Search for the cell housing the specified text and yield its (x, y) center coordinate. 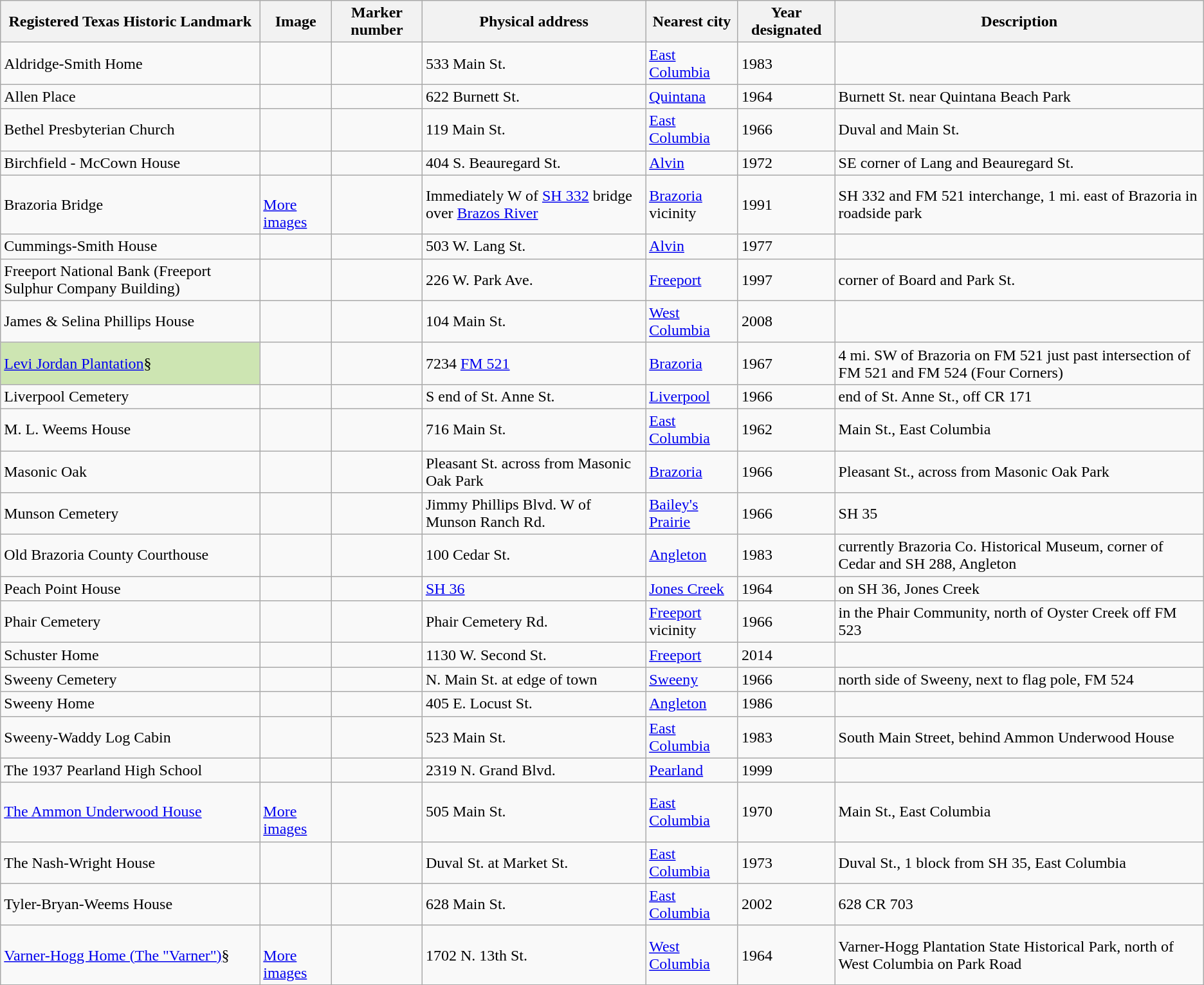
Brazoria vicinity (692, 205)
S end of St. Anne St. (534, 396)
Old Brazoria County Courthouse (130, 556)
Burnett St. near Quintana Beach Park (1019, 97)
Pleasant St., across from Masonic Oak Park (1019, 471)
405 E. Locust St. (534, 704)
M. L. Weems House (130, 430)
in the Phair Community, north of Oyster Creek off FM 523 (1019, 621)
Cummings-Smith House (130, 246)
2002 (786, 905)
Registered Texas Historic Landmark (130, 22)
Sweeny (692, 679)
Birchfield - McCown House (130, 163)
Sweeny Home (130, 704)
SH 332 and FM 521 interchange, 1 mi. east of Brazoria in roadside park (1019, 205)
1130 W. Second St. (534, 655)
Allen Place (130, 97)
503 W. Lang St. (534, 246)
on SH 36, Jones Creek (1019, 589)
1973 (786, 862)
SH 36 (534, 589)
end of St. Anne St., off CR 171 (1019, 396)
716 Main St. (534, 430)
north side of Sweeny, next to flag pole, FM 524 (1019, 679)
Duval St., 1 block from SH 35, East Columbia (1019, 862)
corner of Board and Park St. (1019, 279)
Liverpool (692, 396)
100 Cedar St. (534, 556)
Physical address (534, 22)
1702 N. 13th St. (534, 955)
Pleasant St. across from Masonic Oak Park (534, 471)
2008 (786, 322)
1986 (786, 704)
Schuster Home (130, 655)
Munson Cemetery (130, 513)
Nearest city (692, 22)
1970 (786, 812)
1997 (786, 279)
Bailey's Prairie (692, 513)
Immediately W of SH 332 bridge over Brazos River (534, 205)
622 Burnett St. (534, 97)
628 CR 703 (1019, 905)
Phair Cemetery Rd. (534, 621)
The Nash-Wright House (130, 862)
Pearland (692, 770)
SH 35 (1019, 513)
119 Main St. (534, 130)
Sweeny Cemetery (130, 679)
South Main Street, behind Ammon Underwood House (1019, 737)
Brazoria Bridge (130, 205)
The 1937 Pearland High School (130, 770)
Varner-Hogg Home (The "Varner")§ (130, 955)
Liverpool Cemetery (130, 396)
4 mi. SW of Brazoria on FM 521 just past intersection of FM 521 and FM 524 (Four Corners) (1019, 363)
James & Selina Phillips House (130, 322)
1972 (786, 163)
1967 (786, 363)
Description (1019, 22)
505 Main St. (534, 812)
Sweeny-Waddy Log Cabin (130, 737)
533 Main St. (534, 63)
1999 (786, 770)
1977 (786, 246)
1962 (786, 430)
523 Main St. (534, 737)
Varner-Hogg Plantation State Historical Park, north of West Columbia on Park Road (1019, 955)
Freeport National Bank (Freeport Sulphur Company Building) (130, 279)
Marker number (377, 22)
Duval and Main St. (1019, 130)
Phair Cemetery (130, 621)
2319 N. Grand Blvd. (534, 770)
Masonic Oak (130, 471)
Image (296, 22)
currently Brazoria Co. Historical Museum, corner of Cedar and SH 288, Angleton (1019, 556)
Bethel Presbyterian Church (130, 130)
Year designated (786, 22)
226 W. Park Ave. (534, 279)
628 Main St. (534, 905)
Aldridge-Smith Home (130, 63)
N. Main St. at edge of town (534, 679)
1991 (786, 205)
Jimmy Phillips Blvd. W of Munson Ranch Rd. (534, 513)
Quintana (692, 97)
Tyler-Bryan-Weems House (130, 905)
Jones Creek (692, 589)
7234 FM 521 (534, 363)
2014 (786, 655)
104 Main St. (534, 322)
Levi Jordan Plantation§ (130, 363)
Peach Point House (130, 589)
Duval St. at Market St. (534, 862)
404 S. Beauregard St. (534, 163)
SE corner of Lang and Beauregard St. (1019, 163)
The Ammon Underwood House (130, 812)
Freeport vicinity (692, 621)
